Capture the cell that displays the provided text and extract its [x, y] central coordinate. 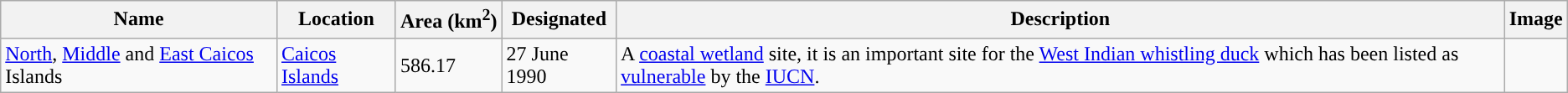
A coastal wetland site, it is an important site for the West Indian whistling duck which has been listed as vulnerable by the IUCN. [1060, 65]
Description [1060, 20]
Designated [560, 20]
Name [139, 20]
Caicos Islands [336, 65]
North, Middle and East Caicos Islands [139, 65]
Area (km2) [449, 20]
27 June 1990 [560, 65]
Location [336, 20]
Image [1536, 20]
586.17 [449, 65]
